Detect which cell encompasses the target text, then output its [x, y] center coordinate. 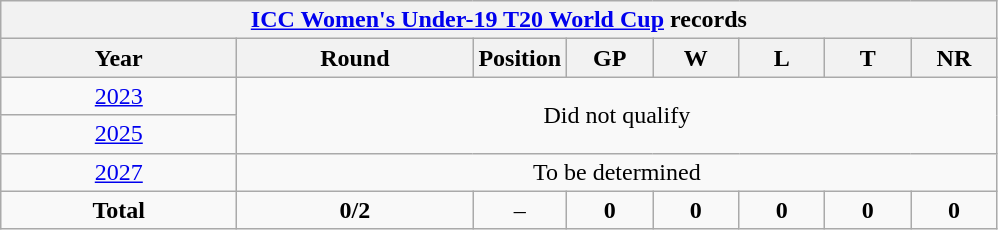
Year [119, 58]
Did not qualify [617, 115]
To be determined [617, 172]
0/2 [355, 210]
NR [954, 58]
T [868, 58]
Round [355, 58]
2023 [119, 96]
W [696, 58]
Position [520, 58]
– [520, 210]
ICC Women's Under-19 T20 World Cup records [499, 20]
2025 [119, 134]
2027 [119, 172]
GP [610, 58]
Total [119, 210]
L [782, 58]
